Capture the cell that displays the provided text and extract its (x, y) central coordinate. 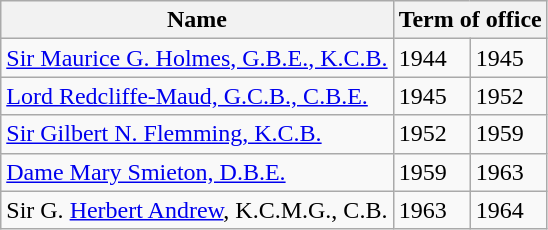
1944 (432, 58)
Sir Maurice G. Holmes, G.B.E., K.C.B. (197, 58)
1964 (508, 210)
Sir G. Herbert Andrew, K.C.M.G., C.B. (197, 210)
Sir Gilbert N. Flemming, K.C.B. (197, 134)
Term of office (470, 20)
Dame Mary Smieton, D.B.E. (197, 172)
Lord Redcliffe-Maud, G.C.B., C.B.E. (197, 96)
Name (197, 20)
